Provide the (x, y) coordinate of the cell's center where the given text is located.  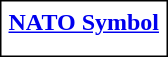
NATO Symbol (84, 22)
